Output the [x, y] coordinate of the center of the cell containing the given text.  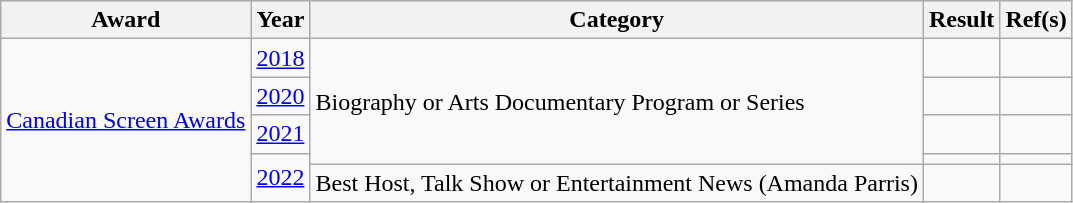
2018 [280, 58]
Ref(s) [1036, 20]
Result [961, 20]
Canadian Screen Awards [126, 120]
Best Host, Talk Show or Entertainment News (Amanda Parris) [617, 183]
Biography or Arts Documentary Program or Series [617, 102]
2022 [280, 178]
2020 [280, 96]
2021 [280, 134]
Category [617, 20]
Award [126, 20]
Year [280, 20]
